For the text-containing cell, return its midpoint in (x, y) coordinate format. 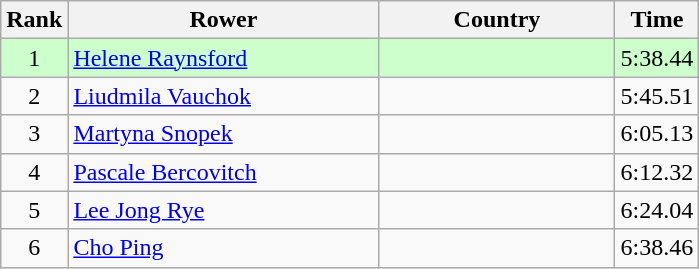
6:38.46 (657, 248)
5:38.44 (657, 58)
5:45.51 (657, 96)
Country (497, 20)
4 (34, 172)
5 (34, 210)
6:24.04 (657, 210)
2 (34, 96)
1 (34, 58)
Lee Jong Rye (224, 210)
Liudmila Vauchok (224, 96)
6:12.32 (657, 172)
Pascale Bercovitch (224, 172)
6 (34, 248)
6:05.13 (657, 134)
Helene Raynsford (224, 58)
3 (34, 134)
Time (657, 20)
Cho Ping (224, 248)
Rank (34, 20)
Rower (224, 20)
Martyna Snopek (224, 134)
